Return [X, Y] of the center of cell containing provided text 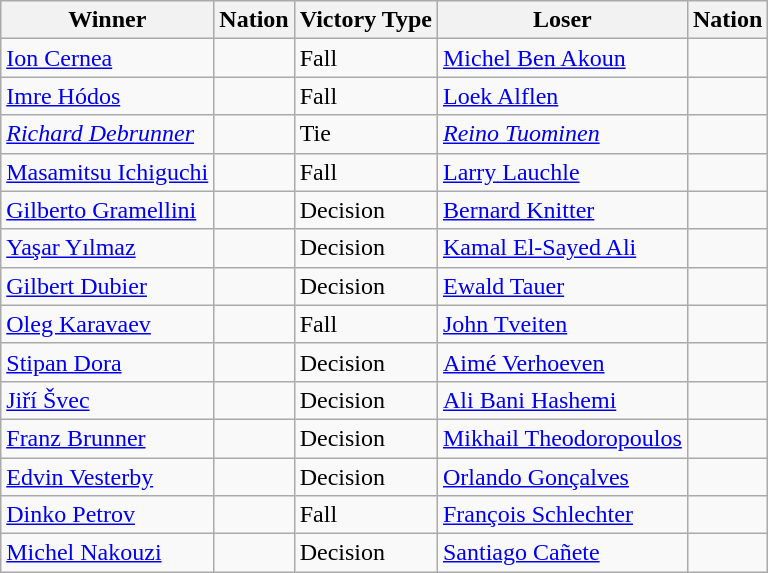
Santiago Cañete [562, 553]
Oleg Karavaev [108, 324]
Imre Hódos [108, 96]
Tie [366, 134]
Larry Lauchle [562, 172]
Loek Alflen [562, 96]
Ewald Tauer [562, 286]
Bernard Knitter [562, 210]
Loser [562, 20]
Ion Cernea [108, 58]
Victory Type [366, 20]
Ali Bani Hashemi [562, 400]
Masamitsu Ichiguchi [108, 172]
Gilbert Dubier [108, 286]
Yaşar Yılmaz [108, 248]
Aimé Verhoeven [562, 362]
Gilberto Gramellini [108, 210]
Winner [108, 20]
Michel Nakouzi [108, 553]
Orlando Gonçalves [562, 477]
Dinko Petrov [108, 515]
Mikhail Theodoropoulos [562, 438]
Franz Brunner [108, 438]
Kamal El-Sayed Ali [562, 248]
Edvin Vesterby [108, 477]
Jiří Švec [108, 400]
Reino Tuominen [562, 134]
John Tveiten [562, 324]
Richard Debrunner [108, 134]
François Schlechter [562, 515]
Stipan Dora [108, 362]
Michel Ben Akoun [562, 58]
